Pinpoint the cell where the given text exists, returning its [x, y] midpoint coordinate. 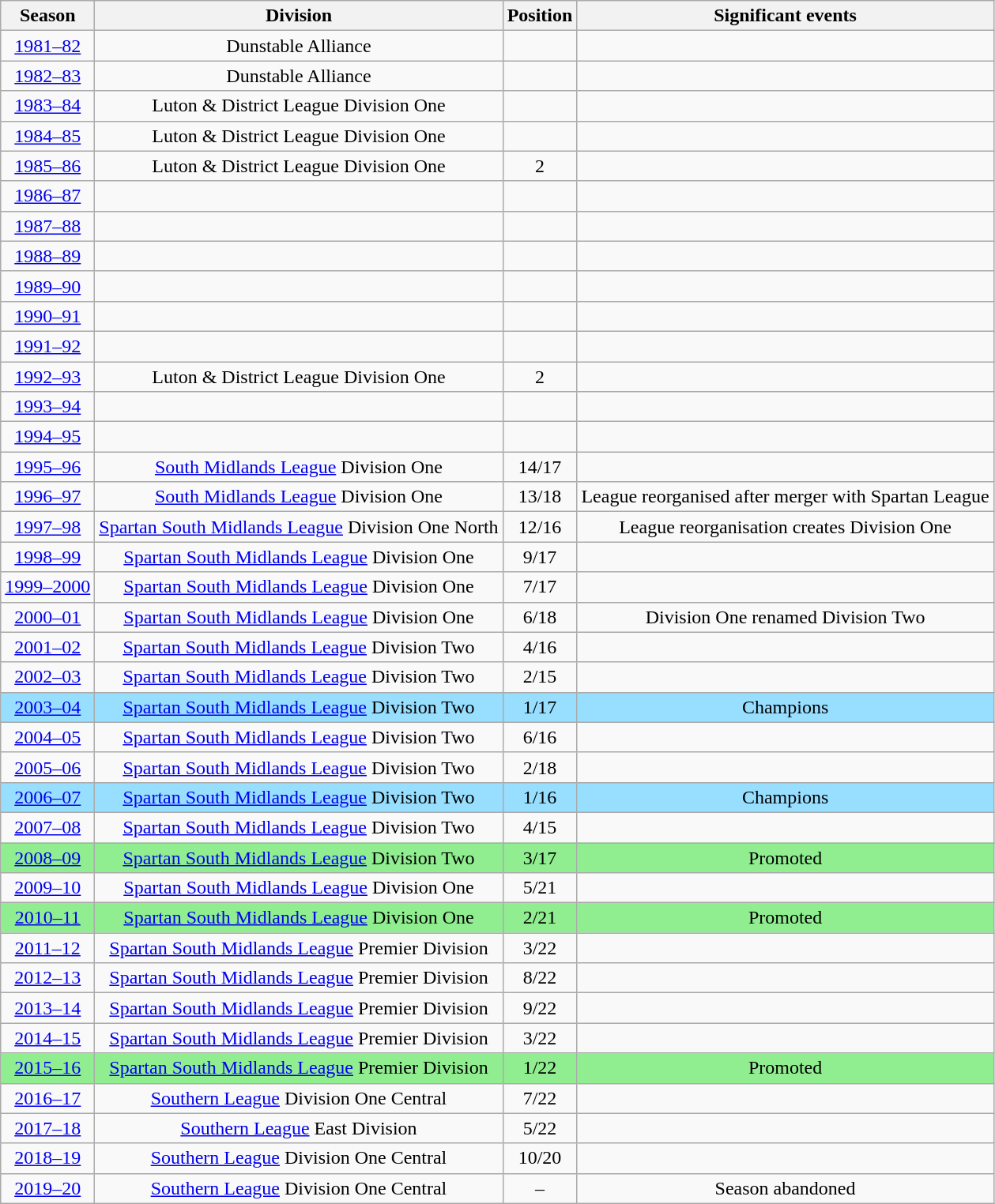
2016–17 [47, 1098]
2006–07 [47, 797]
2019–20 [47, 1188]
2003–04 [47, 707]
1989–90 [47, 286]
1990–91 [47, 316]
1986–87 [47, 196]
1987–88 [47, 226]
Division [299, 16]
2000–01 [47, 617]
2008–09 [47, 857]
Division One renamed Division Two [786, 617]
2014–15 [47, 1038]
2018–19 [47, 1158]
1997–98 [47, 527]
1988–89 [47, 256]
9/17 [540, 557]
10/20 [540, 1158]
1995–96 [47, 467]
2007–08 [47, 827]
2017–18 [47, 1128]
Significant events [786, 16]
Spartan South Midlands League Division One North [299, 527]
5/21 [540, 888]
2011–12 [47, 948]
1994–95 [47, 437]
2005–06 [47, 767]
2/21 [540, 918]
12/16 [540, 527]
3/17 [540, 857]
5/22 [540, 1128]
13/18 [540, 497]
2004–05 [47, 737]
7/17 [540, 587]
1983–84 [47, 106]
14/17 [540, 467]
Position [540, 16]
1984–85 [47, 136]
4/15 [540, 827]
1981–82 [47, 46]
1985–86 [47, 166]
League reorganised after merger with Spartan League [786, 497]
2012–13 [47, 978]
2/18 [540, 767]
1993–94 [47, 407]
Southern League East Division [299, 1128]
1982–83 [47, 76]
7/22 [540, 1098]
1998–99 [47, 557]
2/15 [540, 677]
2015–16 [47, 1068]
1/16 [540, 797]
6/18 [540, 617]
League reorganisation creates Division One [786, 527]
6/16 [540, 737]
2002–03 [47, 677]
2009–10 [47, 888]
2010–11 [47, 918]
1999–2000 [47, 587]
2001–02 [47, 647]
4/16 [540, 647]
2013–14 [47, 1008]
– [540, 1188]
1/22 [540, 1068]
1991–92 [47, 346]
9/22 [540, 1008]
1/17 [540, 707]
1992–93 [47, 377]
Season abandoned [786, 1188]
Season [47, 16]
8/22 [540, 978]
1996–97 [47, 497]
